Search for the cell housing the specified text and yield its (X, Y) center coordinate. 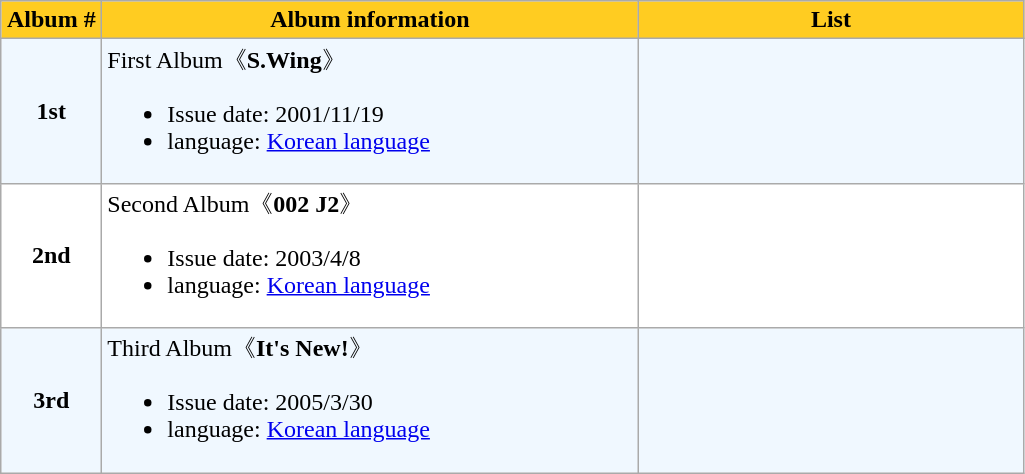
First Album《S.Wing》Issue date: 2001/11/19language: Korean language (370, 112)
2nd (52, 256)
Second Album《002 J2》Issue date: 2003/4/8language: Korean language (370, 256)
3rd (52, 400)
1st (52, 112)
List (831, 20)
Album information (370, 20)
Album # (52, 20)
Third Album《It's New!》Issue date: 2005/3/30language: Korean language (370, 400)
